Scan for the cell matching the given text and deliver its (X, Y) coordinate at center. 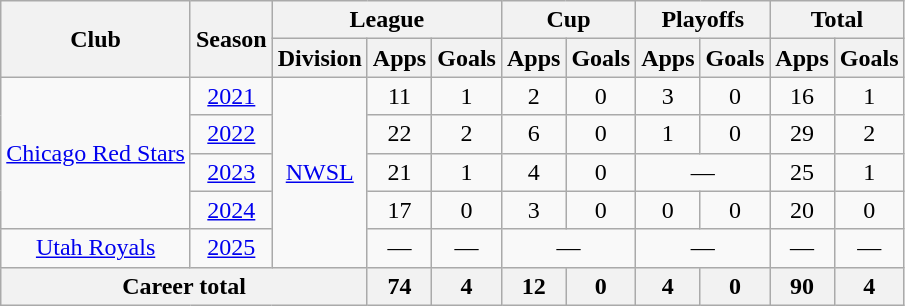
Utah Royals (96, 248)
22 (399, 134)
2022 (231, 134)
2023 (231, 172)
12 (533, 286)
Club (96, 39)
25 (802, 172)
Career total (184, 286)
6 (533, 134)
Chicago Red Stars (96, 153)
74 (399, 286)
Cup (568, 20)
NWSL (320, 172)
League (386, 20)
Total (837, 20)
11 (399, 96)
16 (802, 96)
29 (802, 134)
17 (399, 210)
2021 (231, 96)
90 (802, 286)
Division (320, 58)
2024 (231, 210)
2025 (231, 248)
Season (231, 39)
21 (399, 172)
Playoffs (703, 20)
20 (802, 210)
